Detect which cell encompasses the target text, then output its [X, Y] center coordinate. 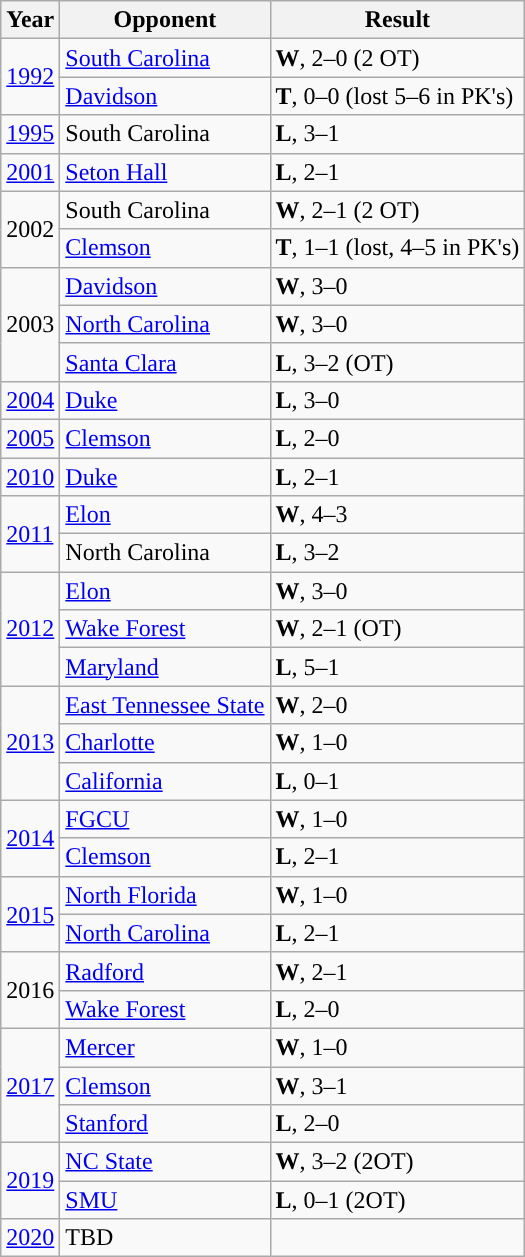
W, 2–1 [398, 971]
2013 [30, 743]
2014 [30, 838]
W, 4–3 [398, 515]
2019 [30, 1181]
Year [30, 20]
L, 0–1 [398, 781]
L, 3–2 (OT) [398, 362]
SMU [165, 1200]
L, 3–2 [398, 553]
2002 [30, 229]
Santa Clara [165, 362]
2012 [30, 629]
2010 [30, 477]
2015 [30, 914]
Maryland [165, 667]
T, 1–1 (lost, 4–5 in PK's) [398, 248]
Stanford [165, 1124]
2017 [30, 1085]
2020 [30, 1238]
California [165, 781]
2001 [30, 172]
L, 0–1 (2OT) [398, 1200]
T, 0–0 (lost 5–6 in PK's) [398, 96]
2004 [30, 400]
W, 3–2 (2OT) [398, 1162]
L, 5–1 [398, 667]
W, 3–1 [398, 1085]
Result [398, 20]
Radford [165, 971]
2005 [30, 438]
North Florida [165, 895]
1992 [30, 77]
NC State [165, 1162]
East Tennessee State [165, 705]
W, 2–0 (2 OT) [398, 58]
FGCU [165, 819]
W, 2–0 [398, 705]
2016 [30, 990]
Mercer [165, 1047]
TBD [165, 1238]
Seton Hall [165, 172]
1995 [30, 134]
L, 3–1 [398, 134]
2011 [30, 534]
L, 3–0 [398, 400]
Opponent [165, 20]
W, 2–1 (2 OT) [398, 210]
2003 [30, 324]
Charlotte [165, 743]
W, 2–1 (OT) [398, 629]
